Return (x, y) of the center of cell containing provided text 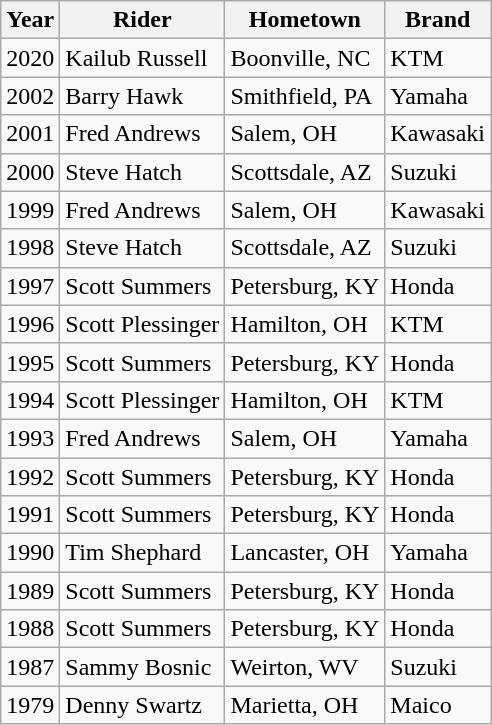
1994 (30, 400)
2002 (30, 96)
Year (30, 20)
1989 (30, 591)
1993 (30, 438)
Lancaster, OH (305, 553)
2000 (30, 172)
1995 (30, 362)
Smithfield, PA (305, 96)
2001 (30, 134)
1996 (30, 324)
1987 (30, 667)
1999 (30, 210)
1988 (30, 629)
1979 (30, 705)
1997 (30, 286)
1992 (30, 477)
2020 (30, 58)
1991 (30, 515)
Tim Shephard (142, 553)
1998 (30, 248)
Hometown (305, 20)
Brand (438, 20)
Weirton, WV (305, 667)
Sammy Bosnic (142, 667)
Rider (142, 20)
Kailub Russell (142, 58)
Denny Swartz (142, 705)
Barry Hawk (142, 96)
Maico (438, 705)
1990 (30, 553)
Boonville, NC (305, 58)
Marietta, OH (305, 705)
